Return the (x, y) coordinate for the center point of the cell that contains the specified text.  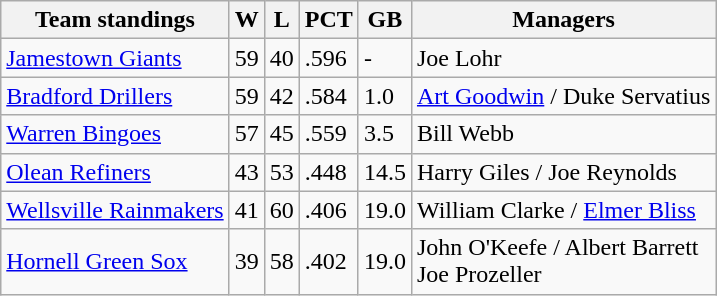
Olean Refiners (115, 172)
Managers (563, 20)
Wellsville Rainmakers (115, 210)
53 (282, 172)
John O'Keefe / Albert Barrett Joe Prozeller (563, 262)
.584 (328, 96)
Harry Giles / Joe Reynolds (563, 172)
3.5 (384, 134)
.448 (328, 172)
.402 (328, 262)
Jamestown Giants (115, 58)
Hornell Green Sox (115, 262)
60 (282, 210)
.596 (328, 58)
40 (282, 58)
14.5 (384, 172)
.559 (328, 134)
Bradford Drillers (115, 96)
43 (246, 172)
41 (246, 210)
Warren Bingoes (115, 134)
.406 (328, 210)
- (384, 58)
58 (282, 262)
Joe Lohr (563, 58)
45 (282, 134)
Art Goodwin / Duke Servatius (563, 96)
Bill Webb (563, 134)
W (246, 20)
39 (246, 262)
William Clarke / Elmer Bliss (563, 210)
42 (282, 96)
57 (246, 134)
1.0 (384, 96)
PCT (328, 20)
Team standings (115, 20)
L (282, 20)
GB (384, 20)
